Identify which cell holds the provided text, then report its [x, y] central coordinate. 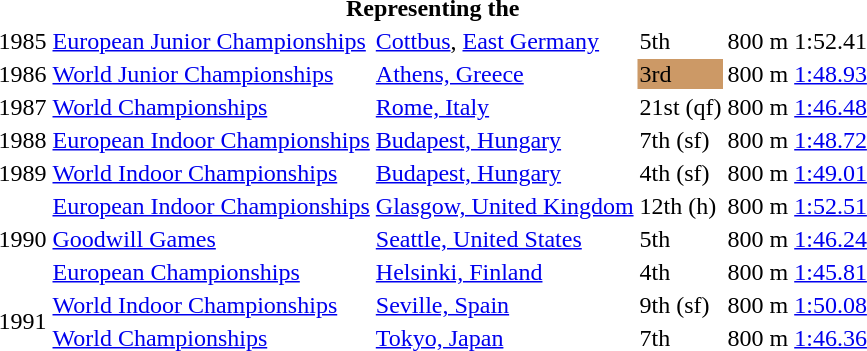
4th (sf) [680, 173]
Helsinki, Finland [504, 272]
Cottbus, East Germany [504, 41]
Rome, Italy [504, 107]
Glasgow, United Kingdom [504, 206]
World Championships [211, 107]
4th [680, 272]
7th (sf) [680, 140]
12th (h) [680, 206]
3rd [680, 74]
Goodwill Games [211, 239]
European Junior Championships [211, 41]
21st (qf) [680, 107]
European Championships [211, 272]
Seattle, United States [504, 239]
World Junior Championships [211, 74]
Seville, Spain [504, 305]
Athens, Greece [504, 74]
9th (sf) [680, 305]
